Provide the [X, Y] coordinate of the cell's center where the given text is located.  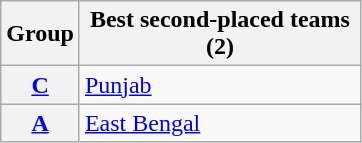
East Bengal [220, 123]
Punjab [220, 85]
Group [40, 34]
A [40, 123]
C [40, 85]
Best second-placed teams (2) [220, 34]
